Return [x, y] of the center of cell containing provided text 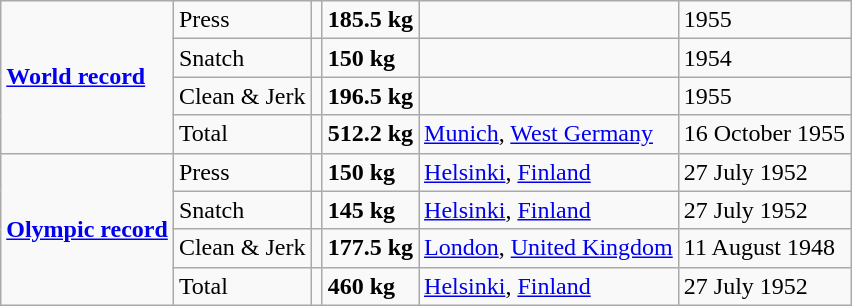
11 August 1948 [764, 248]
145 kg [370, 210]
177.5 kg [370, 248]
196.5 kg [370, 96]
Olympic record [88, 229]
512.2 kg [370, 134]
185.5 kg [370, 20]
16 October 1955 [764, 134]
World record [88, 77]
460 kg [370, 286]
Munich, West Germany [549, 134]
1954 [764, 58]
London, United Kingdom [549, 248]
